Identify which cell holds the provided text, then report its (X, Y) central coordinate. 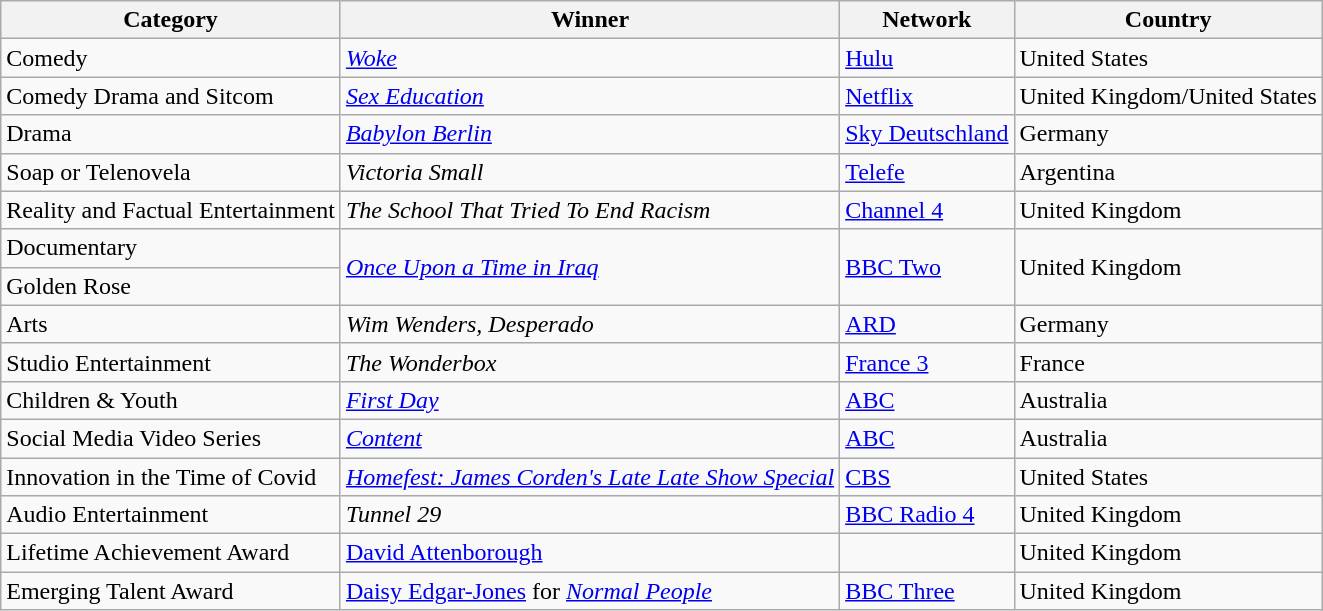
Telefe (927, 172)
Category (171, 20)
BBC Two (927, 267)
The Wonderbox (590, 362)
Sex Education (590, 96)
United Kingdom/United States (1168, 96)
Documentary (171, 248)
Netflix (927, 96)
Content (590, 438)
Lifetime Achievement Award (171, 553)
Argentina (1168, 172)
David Attenborough (590, 553)
Innovation in the Time of Covid (171, 477)
Wim Wenders, Desperado (590, 324)
Drama (171, 134)
France 3 (927, 362)
Victoria Small (590, 172)
Comedy (171, 58)
Comedy Drama and Sitcom (171, 96)
Hulu (927, 58)
Network (927, 20)
Once Upon a Time in Iraq (590, 267)
Channel 4 (927, 210)
Children & Youth (171, 400)
Winner (590, 20)
Reality and Factual Entertainment (171, 210)
Golden Rose (171, 286)
The School That Tried To End Racism (590, 210)
France (1168, 362)
Sky Deutschland (927, 134)
BBC Three (927, 591)
Tunnel 29 (590, 515)
Arts (171, 324)
Soap or Telenovela (171, 172)
Homefest: James Corden's Late Late Show Special (590, 477)
Woke (590, 58)
CBS (927, 477)
Country (1168, 20)
Social Media Video Series (171, 438)
First Day (590, 400)
Emerging Talent Award (171, 591)
ARD (927, 324)
Audio Entertainment (171, 515)
Babylon Berlin (590, 134)
Daisy Edgar-Jones for Normal People (590, 591)
Studio Entertainment (171, 362)
BBC Radio 4 (927, 515)
